Extract the [x, y] coordinate from the center of the cell holding the provided text.  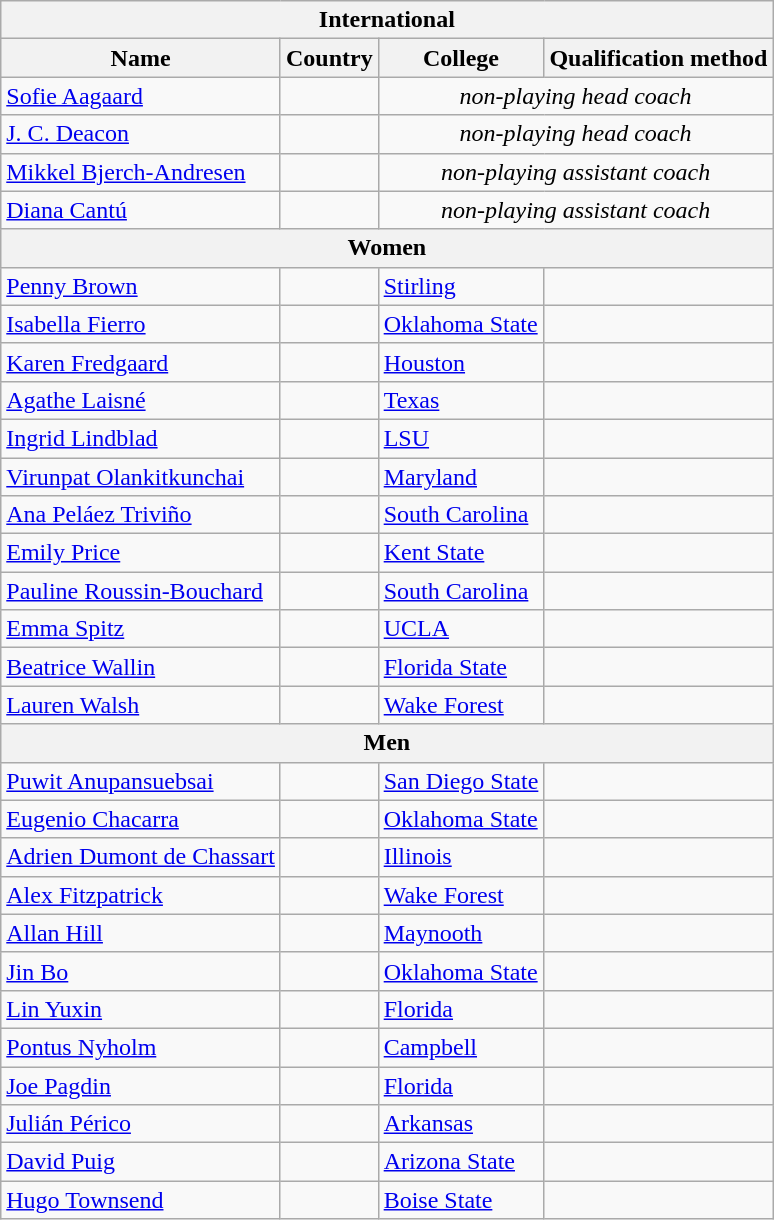
Arizona State [461, 1162]
Hugo Townsend [141, 1200]
Texas [461, 400]
David Puig [141, 1162]
Name [141, 58]
Lauren Walsh [141, 705]
Maynooth [461, 933]
Diana Cantú [141, 210]
Jin Bo [141, 971]
Florida State [461, 667]
Pauline Roussin-Bouchard [141, 591]
Illinois [461, 857]
Isabella Fierro [141, 324]
Sofie Aagaard [141, 96]
Ana Peláez Triviño [141, 515]
Mikkel Bjerch-Andresen [141, 172]
Qualification method [658, 58]
Houston [461, 362]
San Diego State [461, 781]
LSU [461, 438]
Virunpat Olankitkunchai [141, 477]
Maryland [461, 477]
Julián Périco [141, 1124]
Eugenio Chacarra [141, 819]
Pontus Nyholm [141, 1047]
Penny Brown [141, 286]
Emma Spitz [141, 629]
Men [387, 743]
College [461, 58]
J. C. Deacon [141, 134]
Agathe Laisné [141, 400]
Joe Pagdin [141, 1085]
Alex Fitzpatrick [141, 895]
Country [329, 58]
Campbell [461, 1047]
Allan Hill [141, 933]
Lin Yuxin [141, 1009]
Stirling [461, 286]
Women [387, 248]
Boise State [461, 1200]
Puwit Anupansuebsai [141, 781]
Kent State [461, 553]
UCLA [461, 629]
Ingrid Lindblad [141, 438]
International [387, 20]
Adrien Dumont de Chassart [141, 857]
Karen Fredgaard [141, 362]
Arkansas [461, 1124]
Beatrice Wallin [141, 667]
Emily Price [141, 553]
